Scan for the cell matching the given text and deliver its [X, Y] coordinate at center. 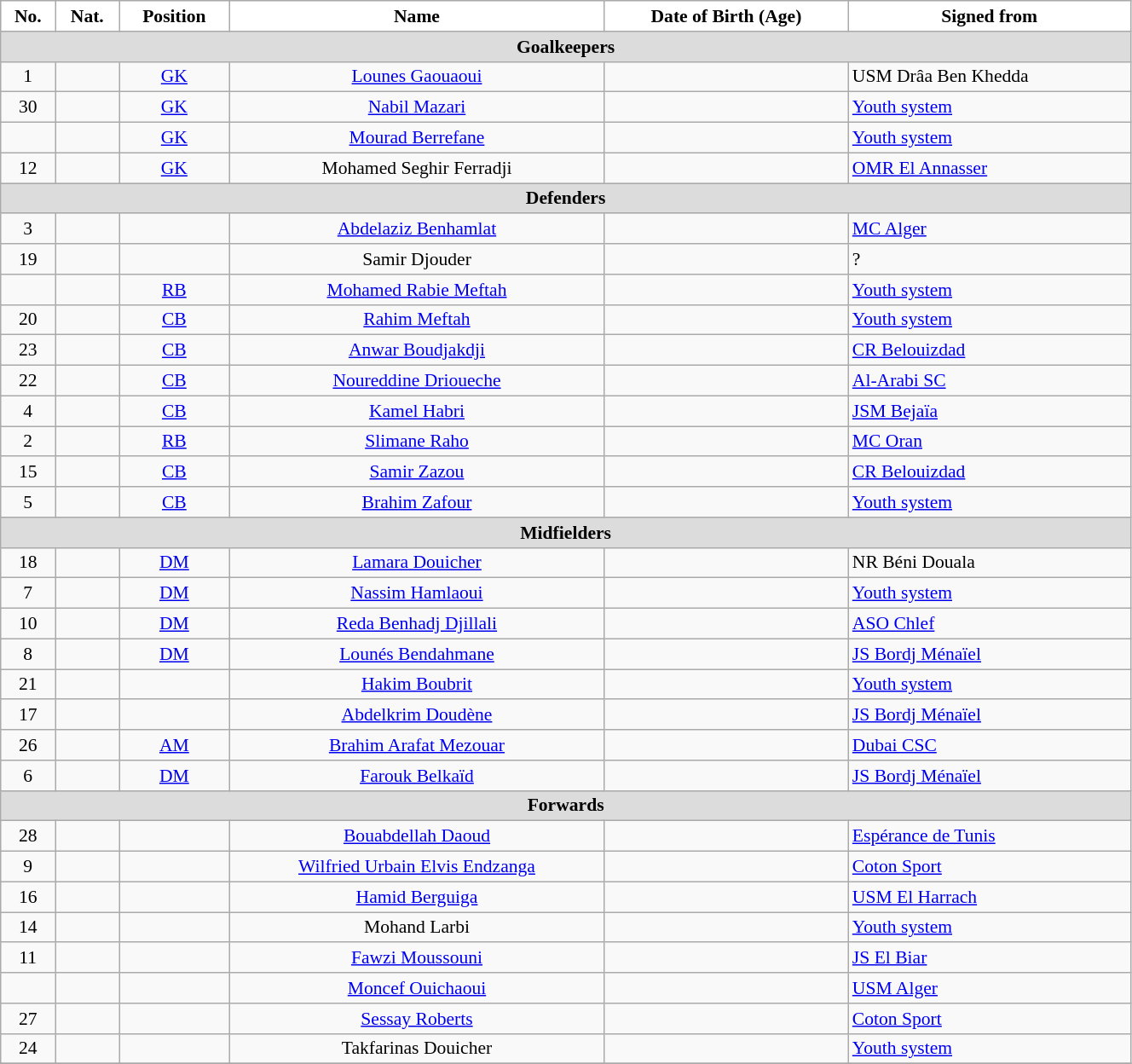
Mohamed Seghir Ferradji [417, 168]
MC Alger [990, 229]
Wilfried Urbain Elvis Endzanga [417, 867]
26 [28, 745]
Bouabdellah Daoud [417, 836]
? [990, 259]
14 [28, 928]
Brahim Arafat Mezouar [417, 745]
No. [28, 16]
Lounés Bendahmane [417, 654]
1 [28, 77]
Kamel Habri [417, 411]
Dubai CSC [990, 745]
2 [28, 442]
MC Oran [990, 442]
Brahim Zafour [417, 502]
30 [28, 107]
Noureddine Drioueche [417, 381]
Takfarinas Douicher [417, 1049]
19 [28, 259]
6 [28, 776]
Mourad Berrefane [417, 138]
Nat. [87, 16]
Farouk Belkaïd [417, 776]
21 [28, 685]
24 [28, 1049]
8 [28, 654]
10 [28, 624]
Position [174, 16]
USM Drâa Ben Khedda [990, 77]
15 [28, 472]
NR Béni Douala [990, 563]
16 [28, 897]
Hakim Boubrit [417, 685]
Moncef Ouichaoui [417, 988]
Rahim Meftah [417, 320]
Samir Zazou [417, 472]
17 [28, 715]
4 [28, 411]
Midfielders [566, 533]
Name [417, 16]
Abdelaziz Benhamlat [417, 229]
JSM Bejaïa [990, 411]
3 [28, 229]
Samir Djouder [417, 259]
5 [28, 502]
Slimane Raho [417, 442]
ASO Chlef [990, 624]
Forwards [566, 806]
27 [28, 1019]
28 [28, 836]
12 [28, 168]
Nabil Mazari [417, 107]
Reda Benhadj Djillali [417, 624]
OMR El Annasser [990, 168]
USM Alger [990, 988]
USM El Harrach [990, 897]
23 [28, 350]
Fawzi Moussouni [417, 958]
Hamid Berguiga [417, 897]
11 [28, 958]
Mohand Larbi [417, 928]
Lamara Douicher [417, 563]
AM [174, 745]
Abdelkrim Doudène [417, 715]
18 [28, 563]
Sessay Roberts [417, 1019]
20 [28, 320]
Espérance de Tunis [990, 836]
9 [28, 867]
Al-Arabi SC [990, 381]
Signed from [990, 16]
Goalkeepers [566, 47]
Nassim Hamlaoui [417, 593]
7 [28, 593]
22 [28, 381]
Mohamed Rabie Meftah [417, 290]
Date of Birth (Age) [726, 16]
Defenders [566, 199]
Lounes Gaouaoui [417, 77]
JS El Biar [990, 958]
Anwar Boudjakdji [417, 350]
